Identify which cell holds the provided text, then report its (X, Y) central coordinate. 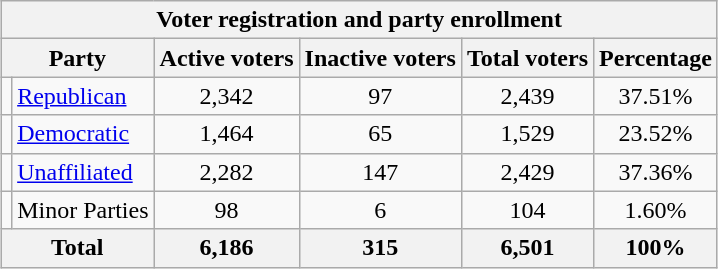
2,342 (226, 96)
Voter registration and party enrollment (360, 20)
97 (380, 96)
2,282 (226, 172)
Active voters (226, 58)
Percentage (656, 58)
6,186 (226, 248)
Inactive voters (380, 58)
6 (380, 210)
2,429 (527, 172)
147 (380, 172)
Democratic (83, 134)
23.52% (656, 134)
100% (656, 248)
65 (380, 134)
1,529 (527, 134)
2,439 (527, 96)
315 (380, 248)
37.51% (656, 96)
Party (78, 58)
Minor Parties (83, 210)
Unaffiliated (83, 172)
98 (226, 210)
104 (527, 210)
1,464 (226, 134)
Republican (83, 96)
Total voters (527, 58)
Total (78, 248)
37.36% (656, 172)
6,501 (527, 248)
1.60% (656, 210)
